Detect which cell encompasses the target text, then output its (x, y) center coordinate. 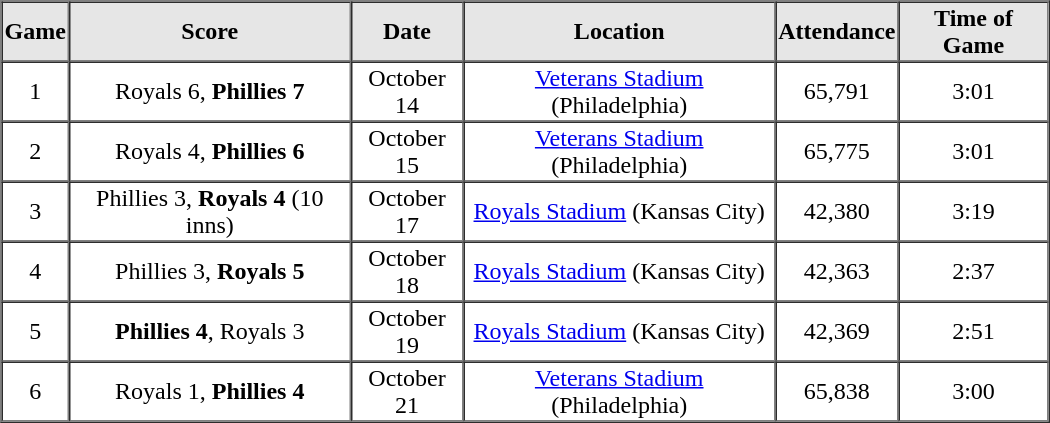
Location (619, 32)
1 (36, 92)
65,775 (836, 152)
Phillies 4, Royals 3 (210, 332)
October 17 (407, 212)
42,363 (836, 272)
Date (407, 32)
Royals 6, Phillies 7 (210, 92)
October 14 (407, 92)
3:19 (974, 212)
Game (36, 32)
3 (36, 212)
Phillies 3, Royals 4 (10 inns) (210, 212)
3:00 (974, 392)
Royals 1, Phillies 4 (210, 392)
October 15 (407, 152)
Time of Game (974, 32)
2:51 (974, 332)
October 21 (407, 392)
5 (36, 332)
2 (36, 152)
October 18 (407, 272)
October 19 (407, 332)
2:37 (974, 272)
65,791 (836, 92)
Royals 4, Phillies 6 (210, 152)
42,380 (836, 212)
Score (210, 32)
Attendance (836, 32)
42,369 (836, 332)
4 (36, 272)
65,838 (836, 392)
Phillies 3, Royals 5 (210, 272)
6 (36, 392)
